From the cell containing the given text, extract its center point as [X, Y] coordinate. 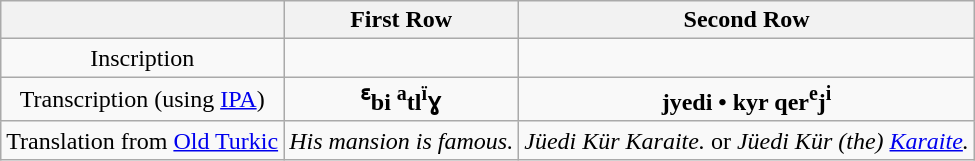
Inscription [142, 58]
Transcription (using IPA) [142, 100]
Jüedi Kür Karaite. or Jüedi Kür (the) Karaite. [747, 140]
Second Row [747, 20]
ɛbi atlïɣ [402, 100]
First Row [402, 20]
His mansion is famous. [402, 140]
jyedi • kyr qereji [747, 100]
Translation from Old Turkic [142, 140]
